Return the (X, Y) coordinate for the center point of the cell that contains the specified text.  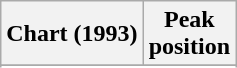
Chart (1993) (72, 34)
Peak position (189, 34)
